Provide the [X, Y] coordinate of the cell's center where the given text is located.  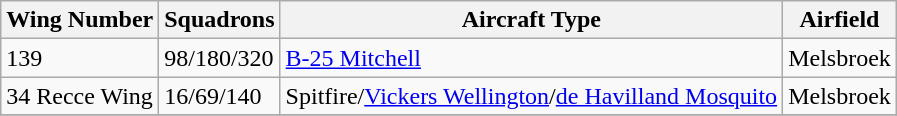
Spitfire/Vickers Wellington/de Havilland Mosquito [532, 96]
Wing Number [80, 20]
98/180/320 [220, 58]
34 Recce Wing [80, 96]
Squadrons [220, 20]
16/69/140 [220, 96]
Aircraft Type [532, 20]
B-25 Mitchell [532, 58]
139 [80, 58]
Airfield [840, 20]
